Find where the given text appears and provide that cell's center as (X, Y) coordinate. 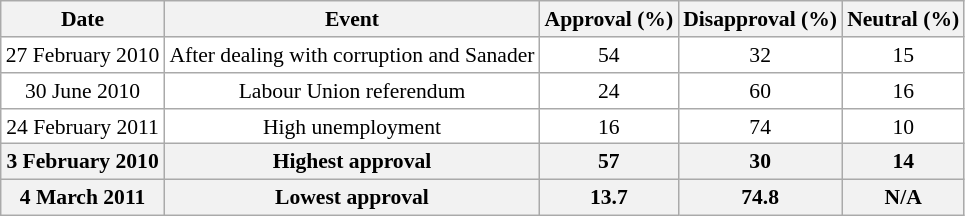
15 (903, 55)
Event (352, 19)
24 February 2011 (83, 126)
Highest approval (352, 162)
10 (903, 126)
60 (760, 91)
High unemployment (352, 126)
After dealing with corruption and Sanader (352, 55)
30 (760, 162)
54 (610, 55)
32 (760, 55)
N/A (903, 197)
14 (903, 162)
Approval (%) (610, 19)
30 June 2010 (83, 91)
27 February 2010 (83, 55)
Date (83, 19)
74 (760, 126)
Disapproval (%) (760, 19)
74.8 (760, 197)
57 (610, 162)
4 March 2011 (83, 197)
Lowest approval (352, 197)
24 (610, 91)
Labour Union referendum (352, 91)
13.7 (610, 197)
3 February 2010 (83, 162)
Neutral (%) (903, 19)
